Search for the cell housing the specified text and yield its (x, y) center coordinate. 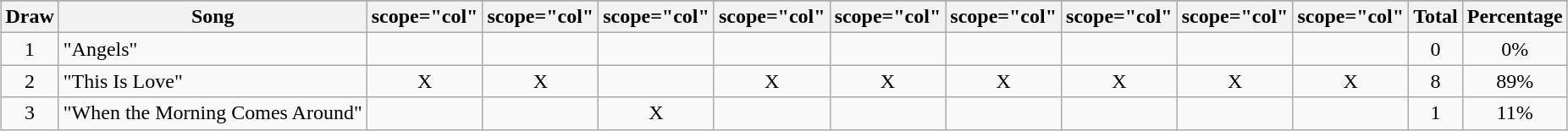
"Angels" (213, 49)
11% (1515, 113)
Total (1436, 17)
0 (1436, 49)
Percentage (1515, 17)
"This Is Love" (213, 81)
Draw (30, 17)
"When the Morning Comes Around" (213, 113)
2 (30, 81)
Song (213, 17)
3 (30, 113)
8 (1436, 81)
0% (1515, 49)
89% (1515, 81)
